Identify which cell holds the provided text, then report its [X, Y] central coordinate. 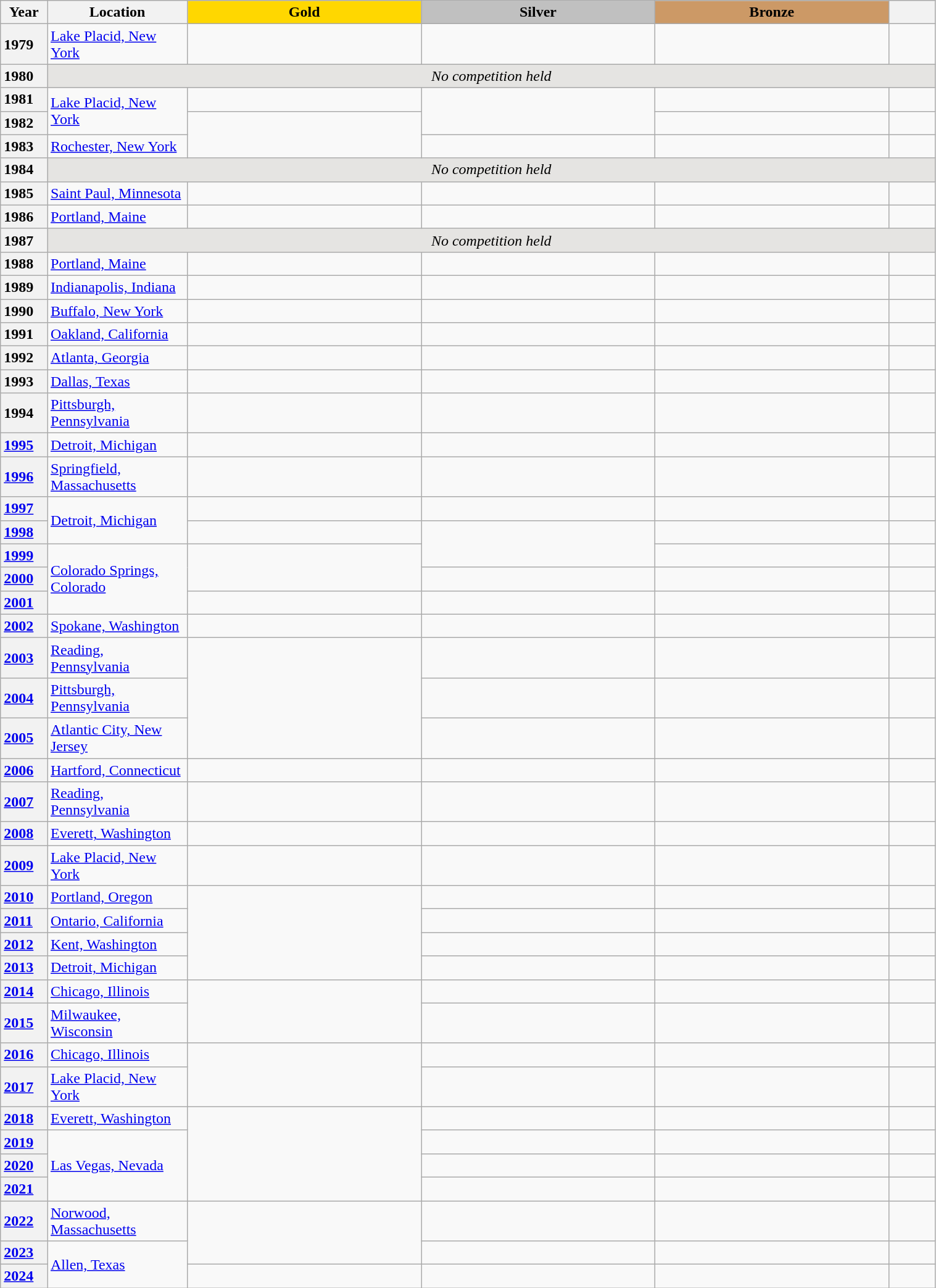
1992 [24, 358]
Portland, Oregon [117, 897]
Buffalo, New York [117, 310]
2016 [24, 1055]
1986 [24, 217]
2019 [24, 1142]
Colorado Springs, Colorado [117, 579]
2014 [24, 991]
2004 [24, 697]
2002 [24, 626]
1980 [24, 76]
2003 [24, 658]
1996 [24, 476]
Year [24, 12]
2012 [24, 944]
Spokane, Washington [117, 626]
Saint Paul, Minnesota [117, 193]
2009 [24, 865]
1994 [24, 413]
1993 [24, 381]
1979 [24, 44]
Kent, Washington [117, 944]
2007 [24, 802]
Milwaukee, Wisconsin [117, 1023]
Bronze [771, 12]
2006 [24, 770]
Oakland, California [117, 334]
2010 [24, 897]
1989 [24, 287]
1990 [24, 310]
2000 [24, 579]
1983 [24, 146]
1991 [24, 334]
1988 [24, 264]
2005 [24, 738]
Ontario, California [117, 921]
Silver [538, 12]
1984 [24, 170]
Dallas, Texas [117, 381]
2015 [24, 1023]
1998 [24, 532]
1982 [24, 123]
1999 [24, 555]
2008 [24, 834]
2011 [24, 921]
Gold [305, 12]
2024 [24, 1276]
2017 [24, 1086]
2022 [24, 1221]
1995 [24, 445]
Indianapolis, Indiana [117, 287]
2023 [24, 1253]
2018 [24, 1118]
Location [117, 12]
Atlantic City, New Jersey [117, 738]
Allen, Texas [117, 1265]
Atlanta, Georgia [117, 358]
1985 [24, 193]
1997 [24, 509]
1987 [24, 240]
1981 [24, 99]
Springfield, Massachusetts [117, 476]
Hartford, Connecticut [117, 770]
2001 [24, 602]
2021 [24, 1189]
2020 [24, 1165]
2013 [24, 968]
Rochester, New York [117, 146]
Las Vegas, Nevada [117, 1165]
Norwood, Massachusetts [117, 1221]
